Identify which cell holds the provided text, then report its (x, y) central coordinate. 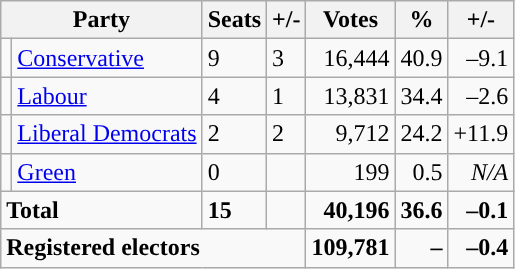
– (422, 248)
16,444 (350, 58)
13,831 (350, 96)
9 (234, 58)
–0.4 (481, 248)
0.5 (422, 172)
Seats (234, 20)
15 (234, 210)
–2.6 (481, 96)
109,781 (350, 248)
3 (286, 58)
9,712 (350, 134)
34.4 (422, 96)
40,196 (350, 210)
–9.1 (481, 58)
Registered electors (154, 248)
199 (350, 172)
0 (234, 172)
36.6 (422, 210)
–0.1 (481, 210)
1 (286, 96)
Party (102, 20)
Green (107, 172)
N/A (481, 172)
+11.9 (481, 134)
Conservative (107, 58)
Total (102, 210)
Labour (107, 96)
24.2 (422, 134)
4 (234, 96)
Liberal Democrats (107, 134)
% (422, 20)
Votes (350, 20)
40.9 (422, 58)
